Return the (x, y) coordinate for the center point of the cell that contains the specified text.  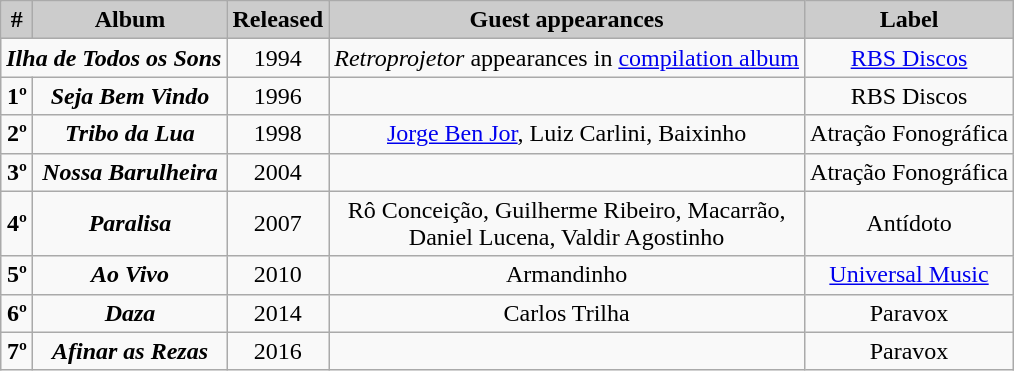
Universal Music (910, 275)
Seja Bem Vindo (130, 96)
1996 (278, 96)
2014 (278, 313)
2º (17, 134)
Released (278, 20)
2007 (278, 224)
4º (17, 224)
Nossa Barulheira (130, 172)
6º (17, 313)
Retroprojetor appearances in compilation album (567, 58)
Guest appearances (567, 20)
5º (17, 275)
Paralisa (130, 224)
Armandinho (567, 275)
Ao Vivo (130, 275)
# (17, 20)
2010 (278, 275)
Rô Conceição, Guilherme Ribeiro, Macarrão,Daniel Lucena, Valdir Agostinho (567, 224)
Carlos Trilha (567, 313)
Daza (130, 313)
Album (130, 20)
1º (17, 96)
7º (17, 351)
2016 (278, 351)
Afinar as Rezas (130, 351)
Tribo da Lua (130, 134)
Ilha de Todos os Sons (114, 58)
3º (17, 172)
Jorge Ben Jor, Luiz Carlini, Baixinho (567, 134)
Antídoto (910, 224)
1994 (278, 58)
Label (910, 20)
2004 (278, 172)
1998 (278, 134)
